Return (x, y) of the center of cell containing provided text 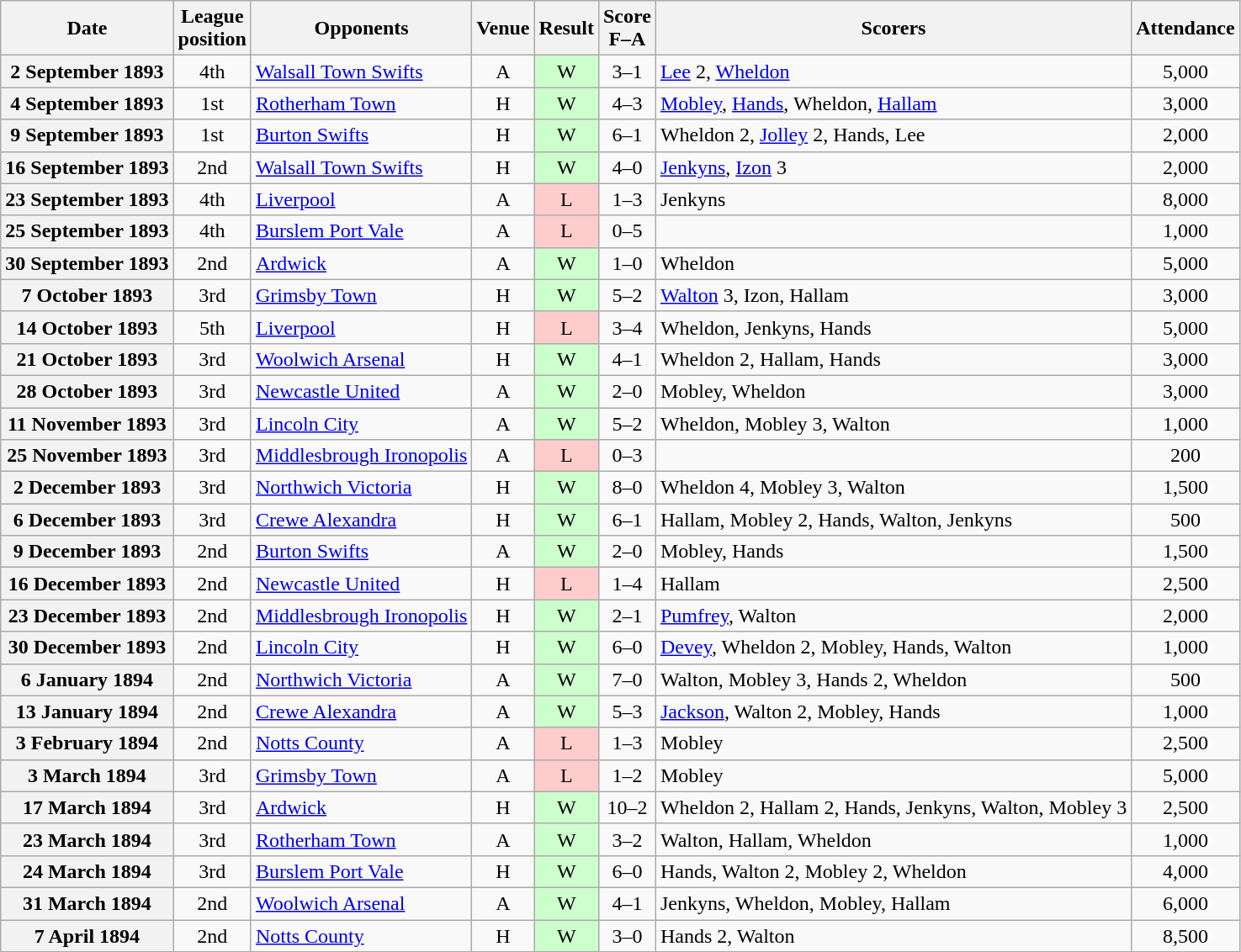
23 March 1894 (88, 839)
8,500 (1185, 936)
28 October 1893 (88, 391)
Walton 3, Izon, Hallam (894, 295)
Wheldon (894, 263)
Hallam (894, 584)
Result (566, 29)
30 December 1893 (88, 648)
3 February 1894 (88, 743)
9 December 1893 (88, 552)
6 January 1894 (88, 680)
13 January 1894 (88, 711)
Wheldon, Mobley 3, Walton (894, 423)
31 March 1894 (88, 903)
11 November 1893 (88, 423)
Pumfrey, Walton (894, 616)
1–0 (627, 263)
4–3 (627, 103)
3–2 (627, 839)
2 September 1893 (88, 71)
6 December 1893 (88, 520)
24 March 1894 (88, 871)
Hallam, Mobley 2, Hands, Walton, Jenkyns (894, 520)
2 December 1893 (88, 488)
Mobley, Hands (894, 552)
23 September 1893 (88, 199)
16 December 1893 (88, 584)
25 September 1893 (88, 231)
Leagueposition (212, 29)
9 September 1893 (88, 135)
Jackson, Walton 2, Mobley, Hands (894, 711)
Jenkyns, Izon 3 (894, 167)
Venue (503, 29)
6,000 (1185, 903)
Date (88, 29)
8,000 (1185, 199)
4 September 1893 (88, 103)
17 March 1894 (88, 807)
14 October 1893 (88, 327)
8–0 (627, 488)
0–5 (627, 231)
Wheldon 2, Jolley 2, Hands, Lee (894, 135)
0–3 (627, 456)
7 October 1893 (88, 295)
3–0 (627, 936)
Mobley, Hands, Wheldon, Hallam (894, 103)
Devey, Wheldon 2, Mobley, Hands, Walton (894, 648)
3–4 (627, 327)
1–2 (627, 775)
25 November 1893 (88, 456)
3 March 1894 (88, 775)
Scorers (894, 29)
Jenkyns (894, 199)
16 September 1893 (88, 167)
Wheldon 4, Mobley 3, Walton (894, 488)
3–1 (627, 71)
ScoreF–A (627, 29)
Opponents (361, 29)
21 October 1893 (88, 359)
5–3 (627, 711)
Walton, Hallam, Wheldon (894, 839)
7 April 1894 (88, 936)
4–0 (627, 167)
7–0 (627, 680)
30 September 1893 (88, 263)
Wheldon 2, Hallam, Hands (894, 359)
Mobley, Wheldon (894, 391)
Wheldon, Jenkyns, Hands (894, 327)
10–2 (627, 807)
5th (212, 327)
Hands, Walton 2, Mobley 2, Wheldon (894, 871)
Lee 2, Wheldon (894, 71)
Hands 2, Walton (894, 936)
1–4 (627, 584)
200 (1185, 456)
Jenkyns, Wheldon, Mobley, Hallam (894, 903)
4,000 (1185, 871)
2–1 (627, 616)
Attendance (1185, 29)
Walton, Mobley 3, Hands 2, Wheldon (894, 680)
Wheldon 2, Hallam 2, Hands, Jenkyns, Walton, Mobley 3 (894, 807)
23 December 1893 (88, 616)
